Find where the given text appears and provide that cell's center as (x, y) coordinate. 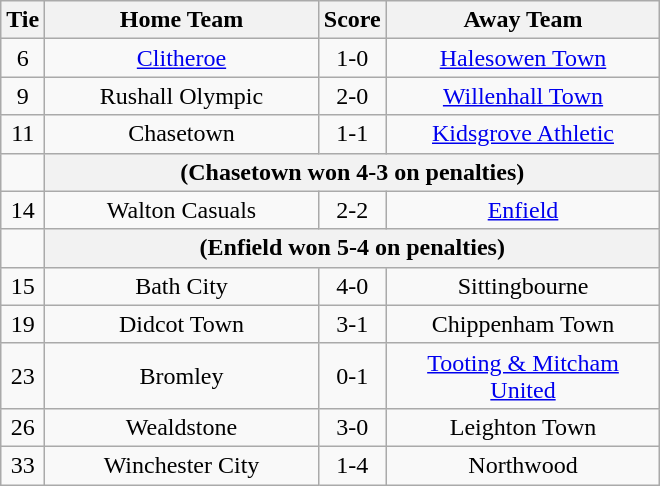
Away Team (523, 20)
Rushall Olympic (182, 96)
1-1 (352, 134)
Willenhall Town (523, 96)
2-2 (352, 210)
Leighton Town (523, 427)
Score (352, 20)
4-0 (352, 286)
Home Team (182, 20)
Wealdstone (182, 427)
Chasetown (182, 134)
Bromley (182, 376)
1-4 (352, 465)
6 (23, 58)
Tie (23, 20)
1-0 (352, 58)
Clitheroe (182, 58)
11 (23, 134)
19 (23, 324)
Tooting & Mitcham United (523, 376)
Halesowen Town (523, 58)
Walton Casuals (182, 210)
26 (23, 427)
23 (23, 376)
Bath City (182, 286)
Enfield (523, 210)
15 (23, 286)
2-0 (352, 96)
3-0 (352, 427)
Didcot Town (182, 324)
(Enfield won 5-4 on penalties) (352, 248)
0-1 (352, 376)
3-1 (352, 324)
Sittingbourne (523, 286)
Kidsgrove Athletic (523, 134)
33 (23, 465)
Chippenham Town (523, 324)
9 (23, 96)
Winchester City (182, 465)
(Chasetown won 4-3 on penalties) (352, 172)
14 (23, 210)
Northwood (523, 465)
